For the text-containing cell, return its midpoint in [x, y] coordinate format. 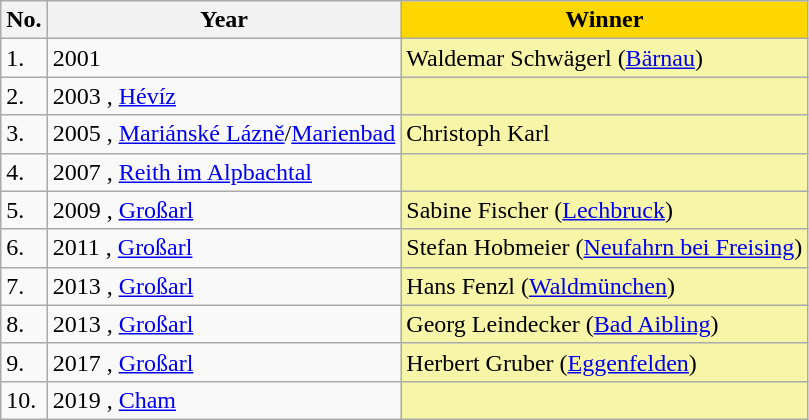
2019 , Cham [224, 400]
Waldemar Schwägerl (Bärnau) [604, 58]
Sabine Fischer (Lechbruck) [604, 210]
Year [224, 20]
Winner [604, 20]
Christoph Karl [604, 134]
2017 , Großarl [224, 362]
5. [24, 210]
1. [24, 58]
No. [24, 20]
Hans Fenzl (Waldmünchen) [604, 286]
2011 , Großarl [224, 248]
10. [24, 400]
Herbert Gruber (Eggenfelden) [604, 362]
2003 , Hévíz [224, 96]
2001 [224, 58]
Stefan Hobmeier (Neufahrn bei Freising) [604, 248]
2007 , Reith im Alpbachtal [224, 172]
Georg Leindecker (Bad Aibling) [604, 324]
9. [24, 362]
8. [24, 324]
6. [24, 248]
7. [24, 286]
3. [24, 134]
2. [24, 96]
2005 , Mariánské Lázně/Marienbad [224, 134]
4. [24, 172]
2009 , Großarl [224, 210]
